Extract the (X, Y) coordinate from the center of the cell holding the provided text.  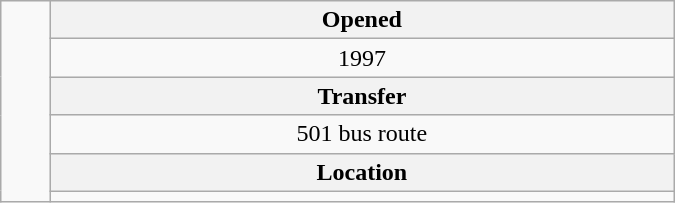
501 bus route (362, 134)
Location (362, 172)
Transfer (362, 96)
Opened (362, 20)
1997 (362, 58)
